Scan for the cell matching the given text and deliver its (x, y) coordinate at center. 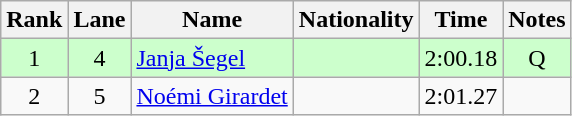
Notes (537, 20)
1 (34, 58)
5 (100, 96)
Lane (100, 20)
2:01.27 (461, 96)
4 (100, 58)
Q (537, 58)
2 (34, 96)
Rank (34, 20)
Name (212, 20)
Janja Šegel (212, 58)
Nationality (356, 20)
Noémi Girardet (212, 96)
Time (461, 20)
2:00.18 (461, 58)
